Identify which cell holds the provided text, then report its (x, y) central coordinate. 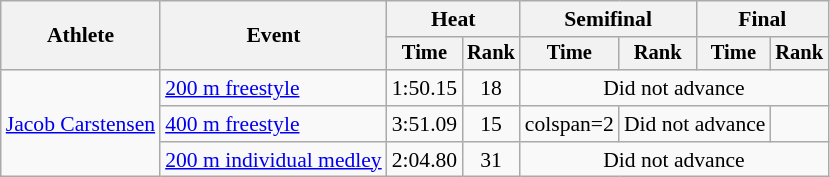
Final (762, 19)
Jacob Carstensen (80, 124)
1:50.15 (424, 88)
15 (491, 124)
colspan=2 (570, 124)
3:51.09 (424, 124)
18 (491, 88)
Semifinal (608, 19)
400 m freestyle (274, 124)
200 m freestyle (274, 88)
Athlete (80, 36)
Event (274, 36)
Heat (454, 19)
